Return [X, Y] of the center of cell containing provided text 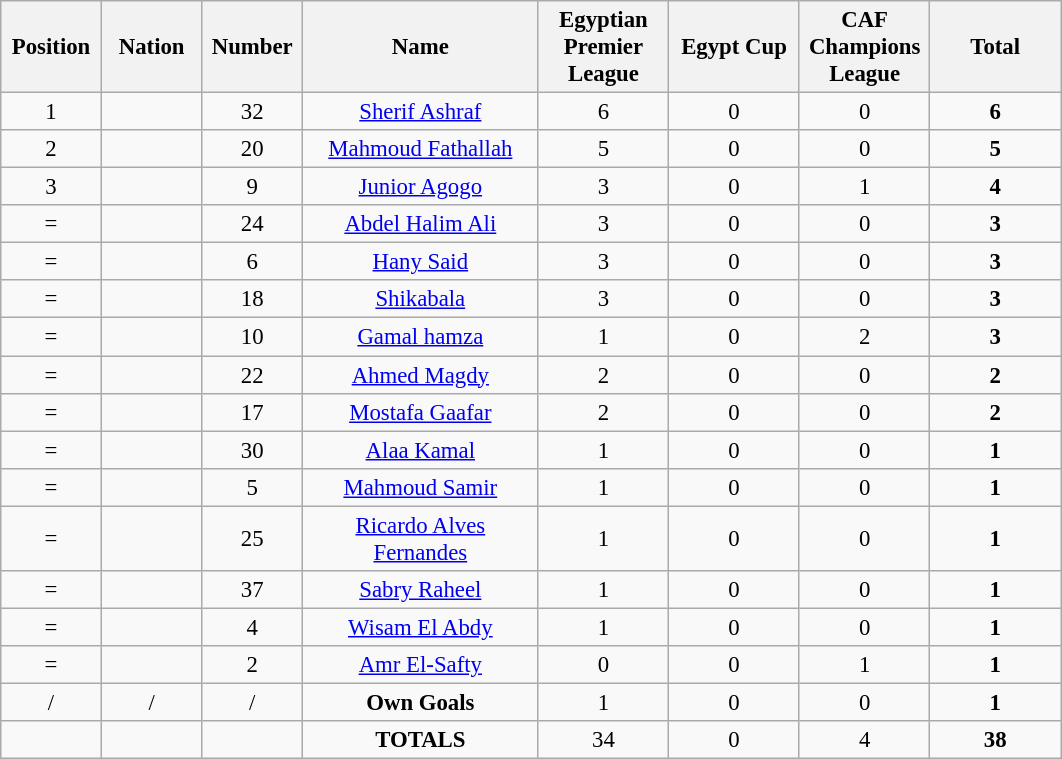
9 [252, 187]
Sherif Ashraf [421, 112]
Egypt Cup [734, 47]
Mostafa Gaafar [421, 412]
Hany Said [421, 262]
CAF Champions League [864, 47]
Mahmoud Fathallah [421, 149]
17 [252, 412]
Egyptian Premier League [604, 47]
24 [252, 224]
Position [52, 47]
30 [252, 450]
TOTALS [421, 740]
37 [252, 590]
Alaa Kamal [421, 450]
34 [604, 740]
Wisam El Abdy [421, 627]
Mahmoud Samir [421, 487]
Abdel Halim Ali [421, 224]
Sabry Raheel [421, 590]
25 [252, 538]
Total [996, 47]
Shikabala [421, 299]
20 [252, 149]
32 [252, 112]
Name [421, 47]
Gamal hamza [421, 337]
Number [252, 47]
10 [252, 337]
38 [996, 740]
Junior Agogo [421, 187]
Amr El-Safty [421, 665]
Own Goals [421, 702]
Ahmed Magdy [421, 375]
Ricardo Alves Fernandes [421, 538]
Nation [152, 47]
22 [252, 375]
18 [252, 299]
